Identify which cell holds the provided text, then report its (X, Y) central coordinate. 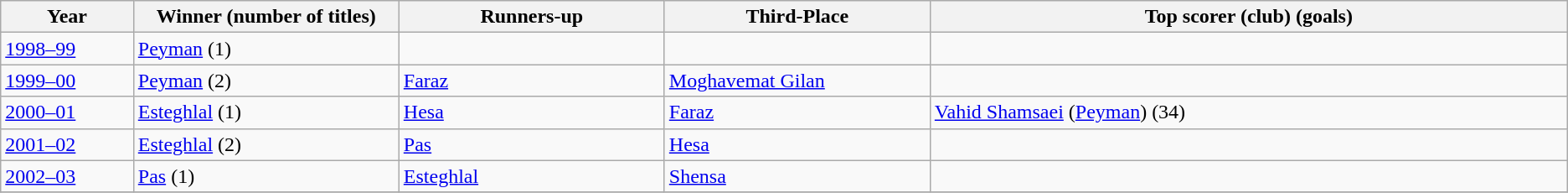
Pas (1) (266, 176)
Esteghlal (531, 176)
2000–01 (67, 112)
Peyman (1) (266, 49)
Runners-up (531, 17)
Winner (number of titles) (266, 17)
1999–00 (67, 81)
Esteghlal (2) (266, 144)
2002–03 (67, 176)
Year (67, 17)
Moghavemat Gilan (797, 81)
Pas (531, 144)
1998–99 (67, 49)
2001–02 (67, 144)
Vahid Shamsaei (Peyman) (34) (1248, 112)
Top scorer (club) (goals) (1248, 17)
Third-Place (797, 17)
Shensa (797, 176)
Esteghlal (1) (266, 112)
Peyman (2) (266, 81)
